Pinpoint the cell where the given text exists, returning its (X, Y) midpoint coordinate. 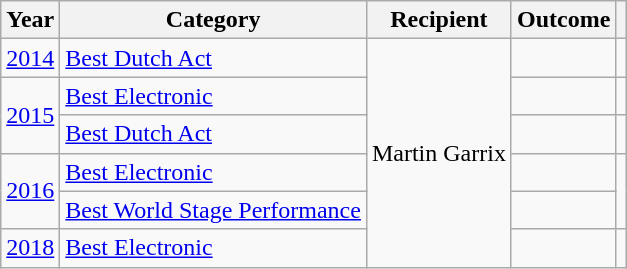
Year (30, 20)
Category (214, 20)
Recipient (438, 20)
Martin Garrix (438, 153)
Best World Stage Performance (214, 210)
Outcome (563, 20)
2014 (30, 58)
2018 (30, 248)
2015 (30, 115)
2016 (30, 191)
